Capture the cell that displays the provided text and extract its (x, y) central coordinate. 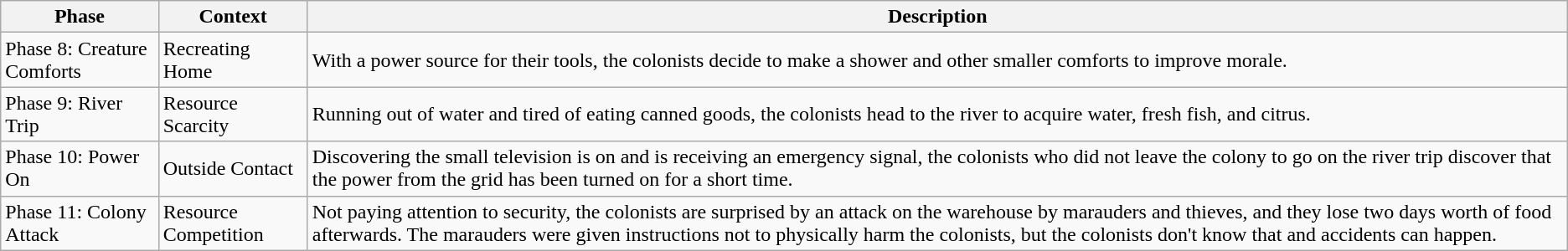
Description (937, 17)
Context (233, 17)
Phase 10: Power On (80, 169)
Phase 8: Creature Comforts (80, 60)
Resource Scarcity (233, 114)
Phase 11: Colony Attack (80, 223)
Phase (80, 17)
Outside Contact (233, 169)
Recreating Home (233, 60)
Resource Competition (233, 223)
Phase 9: River Trip (80, 114)
With a power source for their tools, the colonists decide to make a shower and other smaller comforts to improve morale. (937, 60)
Running out of water and tired of eating canned goods, the colonists head to the river to acquire water, fresh fish, and citrus. (937, 114)
